Capture the cell that displays the provided text and extract its (x, y) central coordinate. 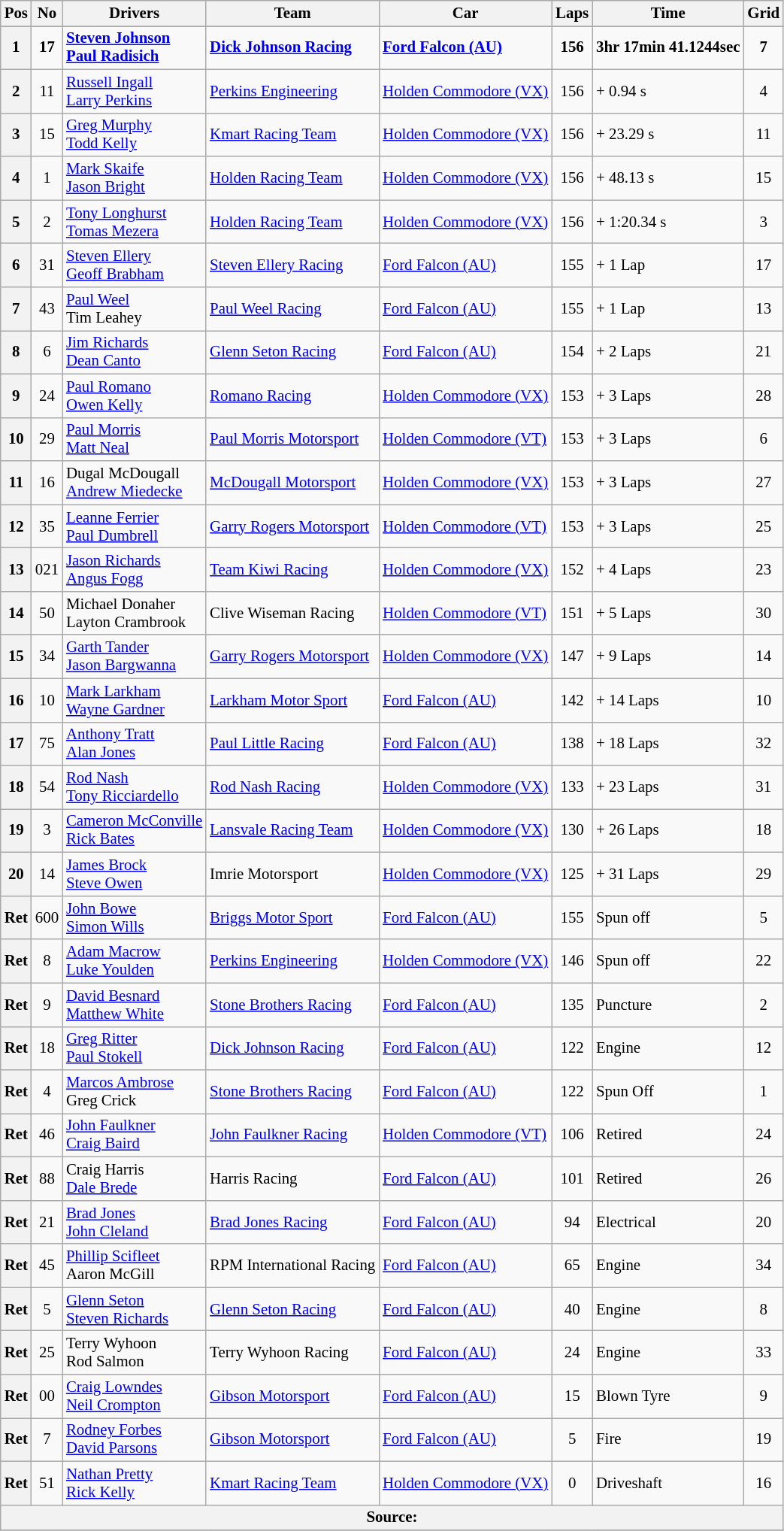
40 (572, 1309)
142 (572, 700)
+ 0.94 s (667, 91)
101 (572, 1178)
+ 26 Laps (667, 831)
600 (47, 917)
Garth Tander Jason Bargwanna (134, 656)
Driveshaft (667, 1483)
Imrie Motorsport (292, 875)
138 (572, 744)
Lansvale Racing Team (292, 831)
154 (572, 352)
Anthony Tratt Alan Jones (134, 744)
Craig Lowndes Neil Crompton (134, 1396)
65 (572, 1266)
33 (764, 1353)
Clive Wiseman Racing (292, 613)
Adam Macrow Luke Youlden (134, 961)
No (47, 14)
Grid (764, 14)
75 (47, 744)
Spun Off (667, 1092)
106 (572, 1135)
Brad Jones Racing (292, 1222)
151 (572, 613)
Car (465, 14)
+ 1:20.34 s (667, 222)
021 (47, 570)
43 (47, 309)
00 (47, 1396)
+ 23.29 s (667, 135)
Paul Weel Tim Leahey (134, 309)
Blown Tyre (667, 1396)
28 (764, 396)
Team Kiwi Racing (292, 570)
Romano Racing (292, 396)
Mark Skaife Jason Bright (134, 178)
Glenn Seton Steven Richards (134, 1309)
152 (572, 570)
Rodney Forbes David Parsons (134, 1440)
133 (572, 787)
Jim Richards Dean Canto (134, 352)
Time (667, 14)
David Besnard Matthew White (134, 1005)
Electrical (667, 1222)
+ 31 Laps (667, 875)
135 (572, 1005)
Rod Nash Tony Ricciardello (134, 787)
Paul Morris Matt Neal (134, 439)
125 (572, 875)
147 (572, 656)
Source: (392, 1517)
Drivers (134, 14)
Pos (17, 14)
John Bowe Simon Wills (134, 917)
Marcos Ambrose Greg Crick (134, 1092)
Greg Ritter Paul Stokell (134, 1048)
0 (572, 1483)
James Brock Steve Owen (134, 875)
Briggs Motor Sport (292, 917)
46 (47, 1135)
Terry Wyhoon Racing (292, 1353)
3hr 17min 41.1244sec (667, 47)
27 (764, 483)
22 (764, 961)
Rod Nash Racing (292, 787)
Steven Johnson Paul Radisich (134, 47)
Laps (572, 14)
45 (47, 1266)
Terry Wyhoon Rod Salmon (134, 1353)
Paul Weel Racing (292, 309)
Larkham Motor Sport (292, 700)
RPM International Racing (292, 1266)
Puncture (667, 1005)
John Faulkner Racing (292, 1135)
+ 2 Laps (667, 352)
+ 14 Laps (667, 700)
+ 9 Laps (667, 656)
50 (47, 613)
130 (572, 831)
Fire (667, 1440)
Steven Ellery Geoff Brabham (134, 265)
94 (572, 1222)
Brad Jones John Cleland (134, 1222)
Jason Richards Angus Fogg (134, 570)
146 (572, 961)
+ 4 Laps (667, 570)
26 (764, 1178)
35 (47, 526)
John Faulkner Craig Baird (134, 1135)
+ 5 Laps (667, 613)
51 (47, 1483)
Russell Ingall Larry Perkins (134, 91)
+ 48.13 s (667, 178)
Phillip Scifleet Aaron McGill (134, 1266)
Craig Harris Dale Brede (134, 1178)
Steven Ellery Racing (292, 265)
Dugal McDougall Andrew Miedecke (134, 483)
30 (764, 613)
Tony Longhurst Tomas Mezera (134, 222)
Nathan Pretty Rick Kelly (134, 1483)
McDougall Motorsport (292, 483)
Leanne Ferrier Paul Dumbrell (134, 526)
88 (47, 1178)
Harris Racing (292, 1178)
Team (292, 14)
Cameron McConville Rick Bates (134, 831)
Paul Little Racing (292, 744)
Paul Romano Owen Kelly (134, 396)
+ 18 Laps (667, 744)
+ 23 Laps (667, 787)
Michael Donaher Layton Crambrook (134, 613)
Greg Murphy Todd Kelly (134, 135)
54 (47, 787)
32 (764, 744)
Paul Morris Motorsport (292, 439)
Mark Larkham Wayne Gardner (134, 700)
23 (764, 570)
